For the text-containing cell, return its midpoint in (X, Y) coordinate format. 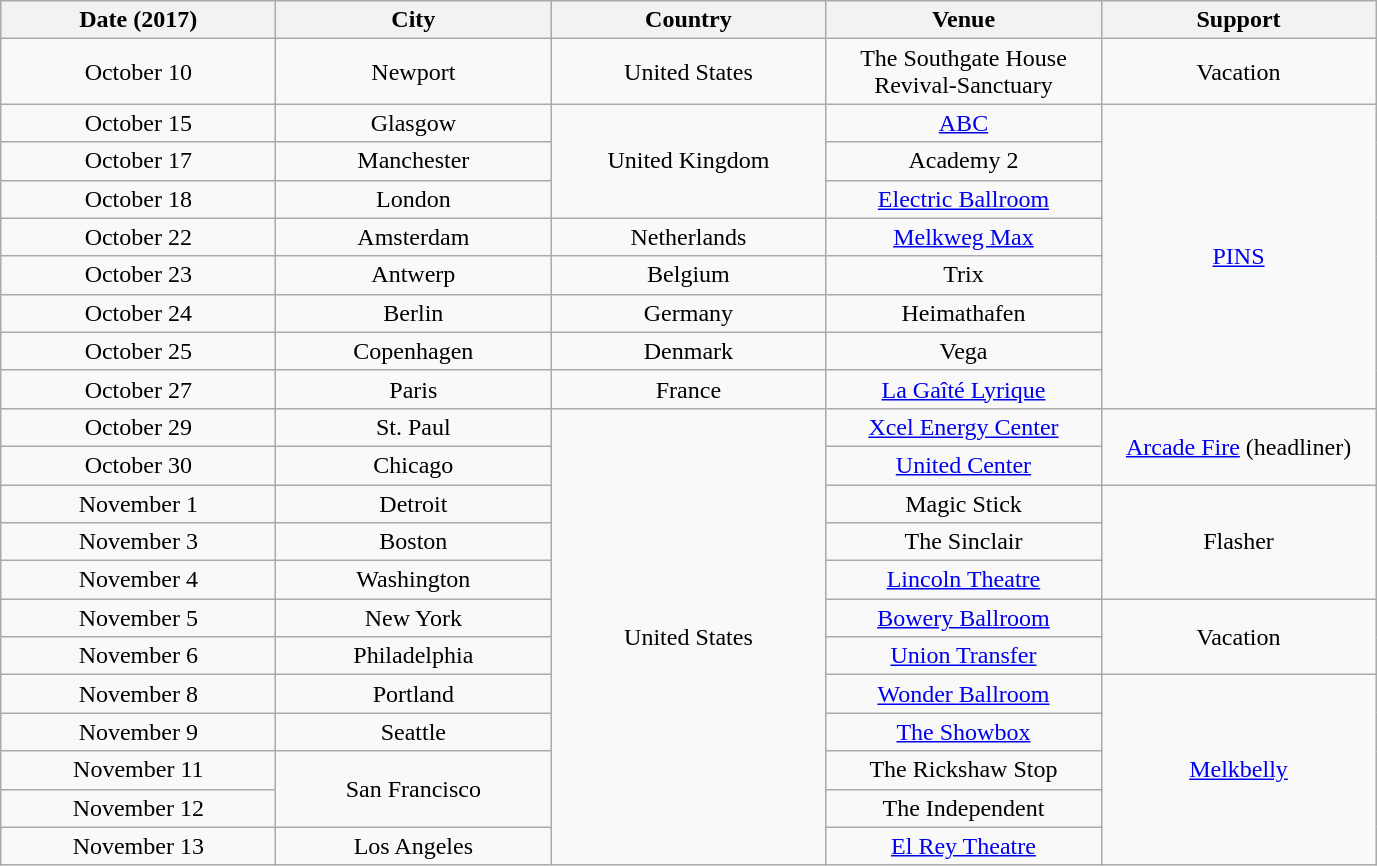
October 29 (138, 427)
Paris (414, 389)
Glasgow (414, 123)
Union Transfer (964, 656)
ABC (964, 123)
Boston (414, 542)
October 25 (138, 351)
October 10 (138, 72)
November 11 (138, 770)
Germany (688, 313)
Los Angeles (414, 846)
Belgium (688, 275)
October 22 (138, 237)
The Southgate House Revival-Sanctuary (964, 72)
United Kingdom (688, 161)
France (688, 389)
November 9 (138, 732)
Philadelphia (414, 656)
October 23 (138, 275)
PINS (1238, 256)
November 5 (138, 618)
Magic Stick (964, 503)
Date (2017) (138, 20)
Manchester (414, 161)
October 24 (138, 313)
October 18 (138, 199)
St. Paul (414, 427)
New York (414, 618)
Chicago (414, 465)
Melkweg Max (964, 237)
Academy 2 (964, 161)
Heimathafen (964, 313)
November 3 (138, 542)
The Showbox (964, 732)
Arcade Fire (headliner) (1238, 446)
Lincoln Theatre (964, 580)
Flasher (1238, 541)
October 27 (138, 389)
Support (1238, 20)
Copenhagen (414, 351)
Newport (414, 72)
United Center (964, 465)
November 1 (138, 503)
Berlin (414, 313)
City (414, 20)
November 4 (138, 580)
October 17 (138, 161)
Portland (414, 694)
Denmark (688, 351)
London (414, 199)
November 13 (138, 846)
Melkbelly (1238, 770)
San Francisco (414, 789)
The Rickshaw Stop (964, 770)
October 30 (138, 465)
Wonder Ballroom (964, 694)
November 6 (138, 656)
Amsterdam (414, 237)
Washington (414, 580)
Venue (964, 20)
October 15 (138, 123)
The Sinclair (964, 542)
Xcel Energy Center (964, 427)
Bowery Ballroom (964, 618)
Detroit (414, 503)
La Gaîté Lyrique (964, 389)
Antwerp (414, 275)
Country (688, 20)
Seattle (414, 732)
Vega (964, 351)
Electric Ballroom (964, 199)
Netherlands (688, 237)
Trix (964, 275)
November 12 (138, 808)
November 8 (138, 694)
The Independent (964, 808)
El Rey Theatre (964, 846)
